Pinpoint the cell where the given text exists, returning its (X, Y) midpoint coordinate. 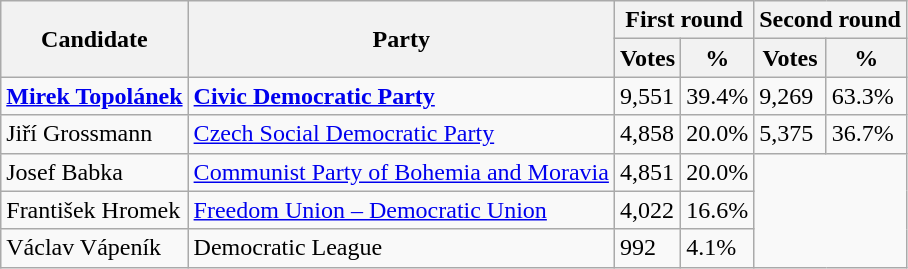
Czech Social Democratic Party (401, 134)
5,375 (790, 134)
9,269 (790, 96)
Democratic League (401, 248)
992 (647, 248)
4,851 (647, 172)
4,858 (647, 134)
4.1% (718, 248)
Mirek Topolánek (94, 96)
Party (401, 39)
Civic Democratic Party (401, 96)
36.7% (866, 134)
39.4% (718, 96)
Václav Vápeník (94, 248)
František Hromek (94, 210)
Candidate (94, 39)
Freedom Union – Democratic Union (401, 210)
16.6% (718, 210)
4,022 (647, 210)
First round (684, 20)
9,551 (647, 96)
Second round (830, 20)
63.3% (866, 96)
Jiří Grossmann (94, 134)
Josef Babka (94, 172)
Communist Party of Bohemia and Moravia (401, 172)
